Return the [x, y] coordinate for the center point of the cell that contains the specified text.  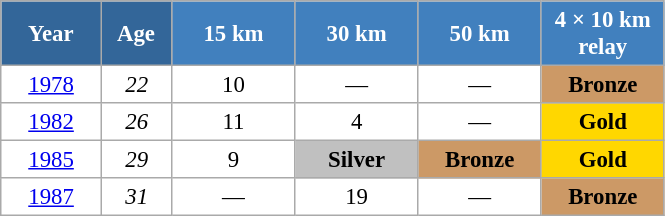
1982 [52, 122]
26 [136, 122]
11 [234, 122]
4 [356, 122]
4 × 10 km relay [602, 34]
50 km [480, 34]
31 [136, 197]
19 [356, 197]
Year [52, 34]
1987 [52, 197]
Age [136, 34]
10 [234, 85]
1978 [52, 85]
22 [136, 85]
Silver [356, 160]
15 km [234, 34]
9 [234, 160]
30 km [356, 34]
1985 [52, 160]
29 [136, 160]
